Search for the cell housing the specified text and yield its [X, Y] center coordinate. 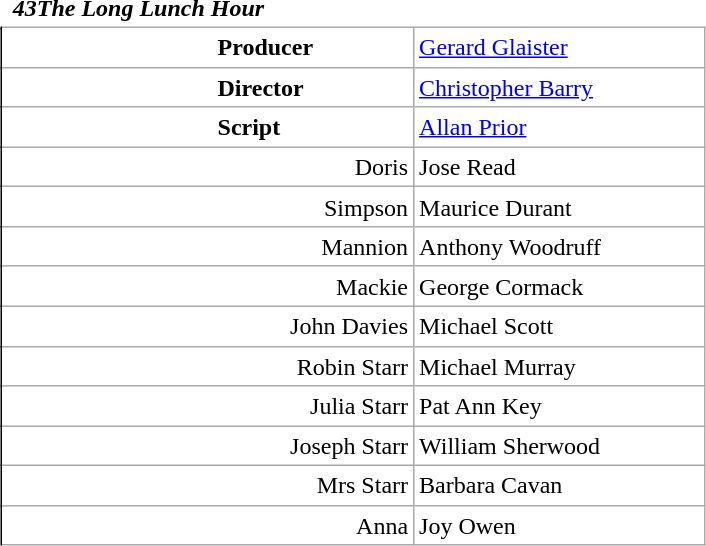
Christopher Barry [560, 87]
Gerard Glaister [560, 47]
Barbara Cavan [560, 486]
Pat Ann Key [560, 406]
Mrs Starr [208, 486]
Anthony Woodruff [560, 247]
William Sherwood [560, 446]
Joy Owen [560, 525]
Producer [208, 47]
Robin Starr [208, 366]
Allan Prior [560, 127]
Michael Scott [560, 326]
Director [208, 87]
George Cormack [560, 286]
Anna [208, 525]
Simpson [208, 207]
Mannion [208, 247]
Script [208, 127]
Julia Starr [208, 406]
Maurice Durant [560, 207]
Michael Murray [560, 366]
Doris [208, 167]
Joseph Starr [208, 446]
Mackie [208, 286]
Jose Read [560, 167]
John Davies [208, 326]
